Return (X, Y) of the center of cell containing provided text 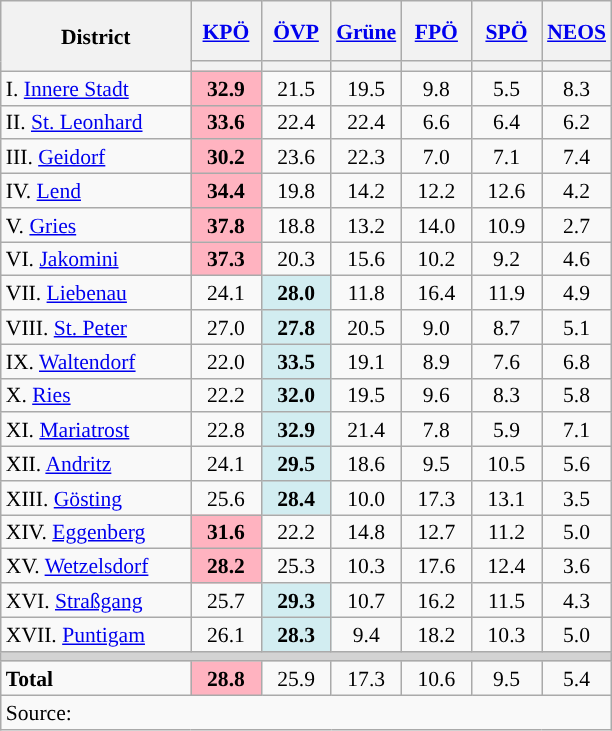
ÖVP (296, 31)
9.0 (436, 327)
26.1 (226, 634)
10.7 (366, 600)
20.3 (296, 259)
34.4 (226, 191)
6.8 (577, 361)
15.6 (366, 259)
XIV. Eggenberg (96, 532)
7.6 (506, 361)
9.8 (436, 88)
7.4 (577, 157)
12.4 (506, 566)
II. St. Leonhard (96, 122)
5.5 (506, 88)
FPÖ (436, 31)
11.2 (506, 532)
14.2 (366, 191)
14.0 (436, 225)
28.8 (226, 679)
25.6 (226, 498)
Total (96, 679)
28.3 (296, 634)
28.2 (226, 566)
12.6 (506, 191)
XI. Mariatrost (96, 430)
5.6 (577, 464)
5.1 (577, 327)
XV. Wetzelsdorf (96, 566)
12.7 (436, 532)
3.6 (577, 566)
29.5 (296, 464)
11.9 (506, 293)
District (96, 36)
13.2 (366, 225)
18.6 (366, 464)
V. Gries (96, 225)
6.2 (577, 122)
6.6 (436, 122)
III. Geidorf (96, 157)
2.7 (577, 225)
27.8 (296, 327)
29.3 (296, 600)
NEOS (577, 31)
18.2 (436, 634)
33.5 (296, 361)
5.8 (577, 395)
9.2 (506, 259)
6.4 (506, 122)
13.1 (506, 498)
27.0 (226, 327)
10.6 (436, 679)
28.0 (296, 293)
4.9 (577, 293)
33.6 (226, 122)
7.8 (436, 430)
10.0 (366, 498)
XIII. Gösting (96, 498)
21.5 (296, 88)
8.7 (506, 327)
Source: (306, 713)
17.6 (436, 566)
37.8 (226, 225)
12.2 (436, 191)
8.9 (436, 361)
23.6 (296, 157)
16.2 (436, 600)
XVI. Straßgang (96, 600)
25.7 (226, 600)
KPÖ (226, 31)
14.8 (366, 532)
IX. Waltendorf (96, 361)
VI. Jakomini (96, 259)
X. Ries (96, 395)
10.9 (506, 225)
IV. Lend (96, 191)
VIII. St. Peter (96, 327)
37.3 (226, 259)
22.0 (226, 361)
31.6 (226, 532)
22.3 (366, 157)
9.4 (366, 634)
10.2 (436, 259)
18.8 (296, 225)
32.0 (296, 395)
4.2 (577, 191)
Grüne (366, 31)
19.1 (366, 361)
VII. Liebenau (96, 293)
7.0 (436, 157)
30.2 (226, 157)
9.6 (436, 395)
4.6 (577, 259)
5.9 (506, 430)
4.3 (577, 600)
3.5 (577, 498)
28.4 (296, 498)
11.8 (366, 293)
19.8 (296, 191)
11.5 (506, 600)
16.4 (436, 293)
25.9 (296, 679)
20.5 (366, 327)
I. Innere Stadt (96, 88)
XII. Andritz (96, 464)
22.8 (226, 430)
25.3 (296, 566)
10.5 (506, 464)
5.4 (577, 679)
XVII. Puntigam (96, 634)
21.4 (366, 430)
SPÖ (506, 31)
